Identify which cell holds the provided text, then report its (x, y) central coordinate. 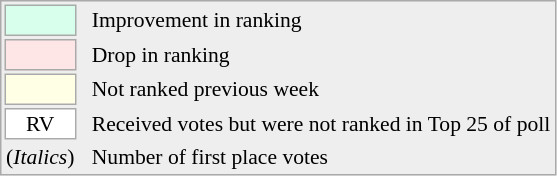
Received votes but were not ranked in Top 25 of poll (320, 124)
Not ranked previous week (320, 90)
RV (40, 124)
(Italics) (40, 156)
Drop in ranking (320, 55)
Number of first place votes (320, 156)
Improvement in ranking (320, 20)
